Return the (X, Y) coordinate for the center point of the cell that contains the specified text.  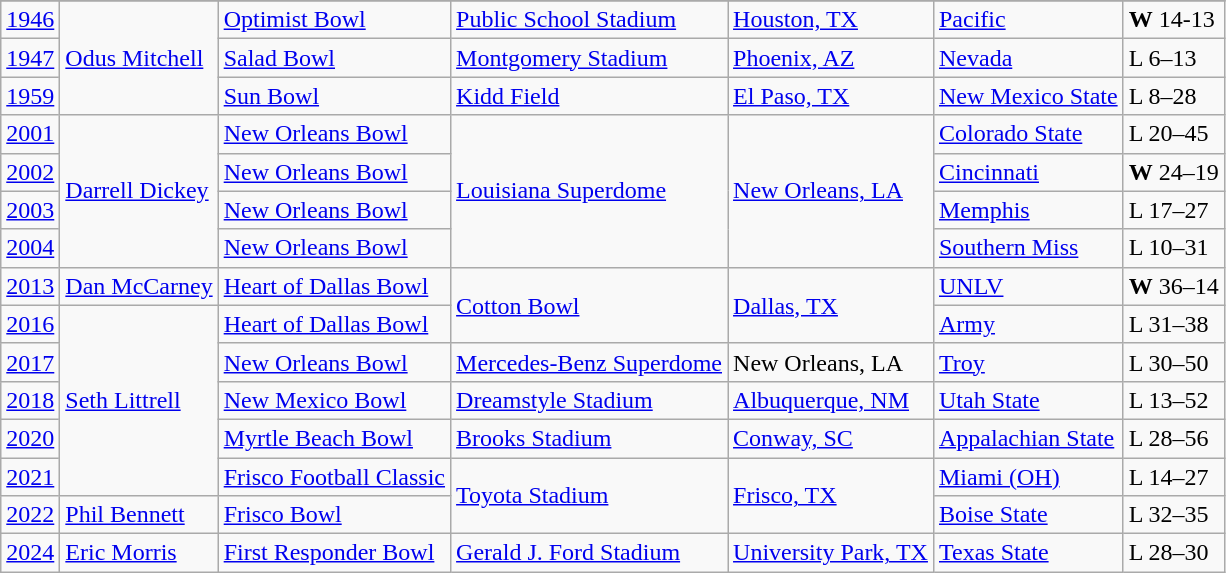
Odus Mitchell (139, 58)
W 14-13 (1174, 20)
University Park, TX (831, 553)
L 20–45 (1174, 134)
L 14–27 (1174, 477)
New Mexico State (1028, 96)
Dan McCarney (139, 286)
2018 (30, 400)
1947 (30, 58)
L 13–52 (1174, 400)
2017 (30, 362)
New Mexico Bowl (334, 400)
El Paso, TX (831, 96)
Conway, SC (831, 438)
1946 (30, 20)
2003 (30, 210)
Salad Bowl (334, 58)
1959 (30, 96)
Southern Miss (1028, 248)
Frisco Bowl (334, 515)
2013 (30, 286)
L 32–35 (1174, 515)
L 30–50 (1174, 362)
L 28–30 (1174, 553)
L 28–56 (1174, 438)
Optimist Bowl (334, 20)
Phil Bennett (139, 515)
Eric Morris (139, 553)
Kidd Field (590, 96)
Boise State (1028, 515)
Public School Stadium (590, 20)
Troy (1028, 362)
Phoenix, AZ (831, 58)
2016 (30, 324)
L 10–31 (1174, 248)
Frisco Football Classic (334, 477)
2024 (30, 553)
Appalachian State (1028, 438)
Albuquerque, NM (831, 400)
Pacific (1028, 20)
2004 (30, 248)
L 6–13 (1174, 58)
L 17–27 (1174, 210)
Myrtle Beach Bowl (334, 438)
Texas State (1028, 553)
L 31–38 (1174, 324)
Nevada (1028, 58)
2020 (30, 438)
2022 (30, 515)
Sun Bowl (334, 96)
Toyota Stadium (590, 496)
2001 (30, 134)
Darrell Dickey (139, 191)
2002 (30, 172)
Dreamstyle Stadium (590, 400)
2021 (30, 477)
First Responder Bowl (334, 553)
W 24–19 (1174, 172)
Miami (OH) (1028, 477)
Mercedes-Benz Superdome (590, 362)
Seth Littrell (139, 400)
Gerald J. Ford Stadium (590, 553)
L 8–28 (1174, 96)
Colorado State (1028, 134)
Brooks Stadium (590, 438)
Cincinnati (1028, 172)
W 36–14 (1174, 286)
Dallas, TX (831, 305)
Montgomery Stadium (590, 58)
Army (1028, 324)
Cotton Bowl (590, 305)
Utah State (1028, 400)
Louisiana Superdome (590, 191)
UNLV (1028, 286)
Memphis (1028, 210)
Houston, TX (831, 20)
Frisco, TX (831, 496)
